Scan for the cell matching the given text and deliver its (x, y) coordinate at center. 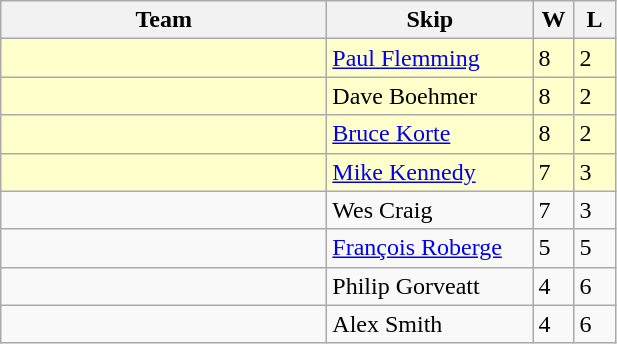
Philip Gorveatt (430, 286)
Paul Flemming (430, 58)
Alex Smith (430, 324)
W (554, 20)
Wes Craig (430, 210)
Dave Boehmer (430, 96)
François Roberge (430, 248)
Team (164, 20)
Mike Kennedy (430, 172)
Skip (430, 20)
Bruce Korte (430, 134)
L (594, 20)
